Output the (x, y) coordinate of the center of the cell containing the given text.  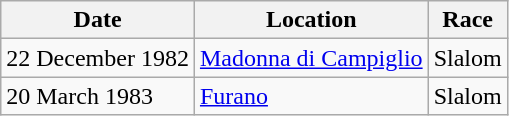
Furano (311, 96)
22 December 1982 (98, 58)
Madonna di Campiglio (311, 58)
Race (468, 20)
Date (98, 20)
Location (311, 20)
20 March 1983 (98, 96)
